Identify which cell holds the provided text, then report its (X, Y) central coordinate. 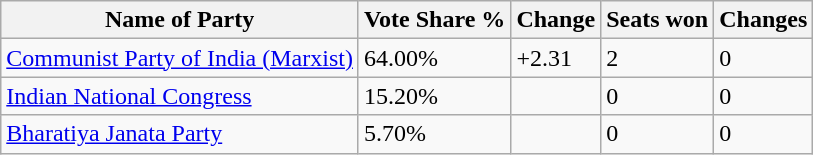
15.20% (434, 96)
2 (658, 58)
Change (556, 20)
Changes (764, 20)
+2.31 (556, 58)
Bharatiya Janata Party (180, 134)
Seats won (658, 20)
Name of Party (180, 20)
Communist Party of India (Marxist) (180, 58)
Vote Share % (434, 20)
5.70% (434, 134)
Indian National Congress (180, 96)
64.00% (434, 58)
